Determine the [X, Y] coordinate at the center of the cell enclosing the given text.  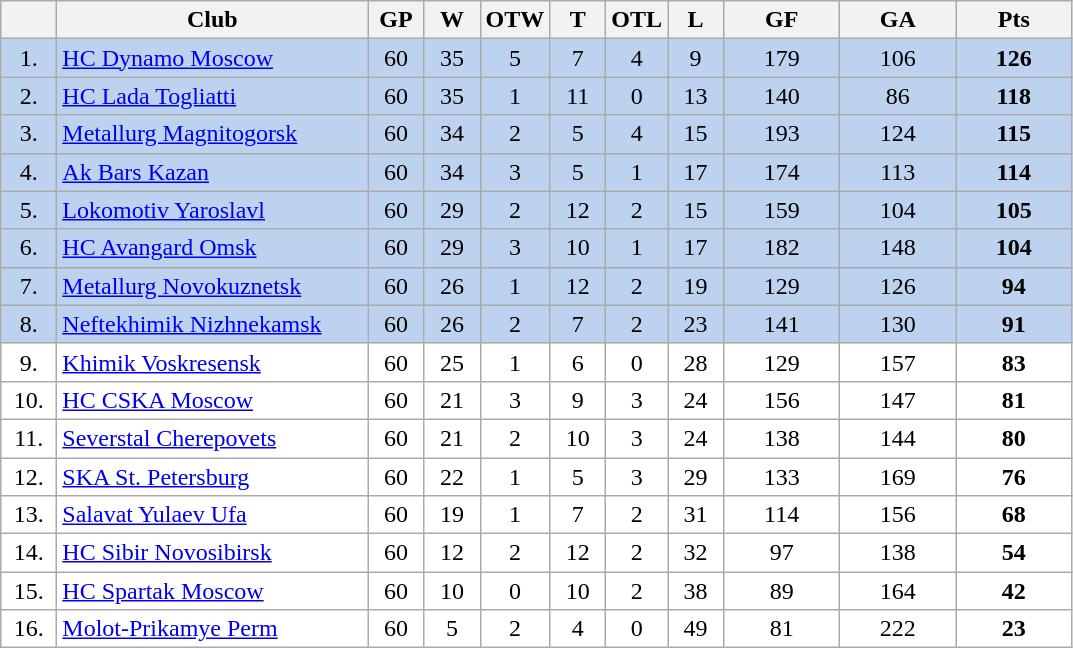
105 [1014, 210]
HC Spartak Moscow [212, 591]
133 [782, 477]
Ak Bars Kazan [212, 172]
3. [29, 134]
Neftekhimik Nizhnekamsk [212, 324]
14. [29, 553]
38 [696, 591]
140 [782, 96]
OTL [637, 20]
42 [1014, 591]
SKA St. Petersburg [212, 477]
Severstal Cherepovets [212, 438]
193 [782, 134]
16. [29, 629]
118 [1014, 96]
54 [1014, 553]
GP [396, 20]
6 [578, 362]
141 [782, 324]
HC Lada Togliatti [212, 96]
164 [898, 591]
7. [29, 286]
11. [29, 438]
13 [696, 96]
L [696, 20]
25 [452, 362]
T [578, 20]
22 [452, 477]
Salavat Yulaev Ufa [212, 515]
91 [1014, 324]
182 [782, 248]
28 [696, 362]
144 [898, 438]
Club [212, 20]
157 [898, 362]
5. [29, 210]
86 [898, 96]
179 [782, 58]
HC Sibir Novosibirsk [212, 553]
6. [29, 248]
113 [898, 172]
2. [29, 96]
15. [29, 591]
Metallurg Magnitogorsk [212, 134]
124 [898, 134]
10. [29, 400]
9. [29, 362]
106 [898, 58]
W [452, 20]
Khimik Voskresensk [212, 362]
Molot-Prikamye Perm [212, 629]
HC Avangard Omsk [212, 248]
Pts [1014, 20]
49 [696, 629]
Lokomotiv Yaroslavl [212, 210]
97 [782, 553]
GA [898, 20]
HC CSKA Moscow [212, 400]
32 [696, 553]
4. [29, 172]
1. [29, 58]
174 [782, 172]
222 [898, 629]
12. [29, 477]
11 [578, 96]
169 [898, 477]
8. [29, 324]
147 [898, 400]
94 [1014, 286]
130 [898, 324]
68 [1014, 515]
83 [1014, 362]
89 [782, 591]
76 [1014, 477]
31 [696, 515]
80 [1014, 438]
159 [782, 210]
115 [1014, 134]
OTW [515, 20]
Metallurg Novokuznetsk [212, 286]
HC Dynamo Moscow [212, 58]
148 [898, 248]
13. [29, 515]
GF [782, 20]
